From the cell containing the given text, extract its center point as (X, Y) coordinate. 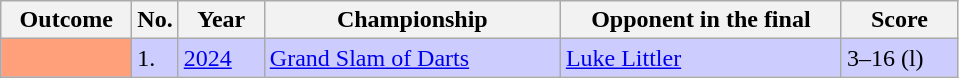
Outcome (66, 20)
Year (221, 20)
Championship (412, 20)
3–16 (l) (899, 58)
Luke Littler (700, 58)
1. (155, 58)
2024 (221, 58)
Opponent in the final (700, 20)
No. (155, 20)
Grand Slam of Darts (412, 58)
Score (899, 20)
